Capture the cell that displays the provided text and extract its (X, Y) central coordinate. 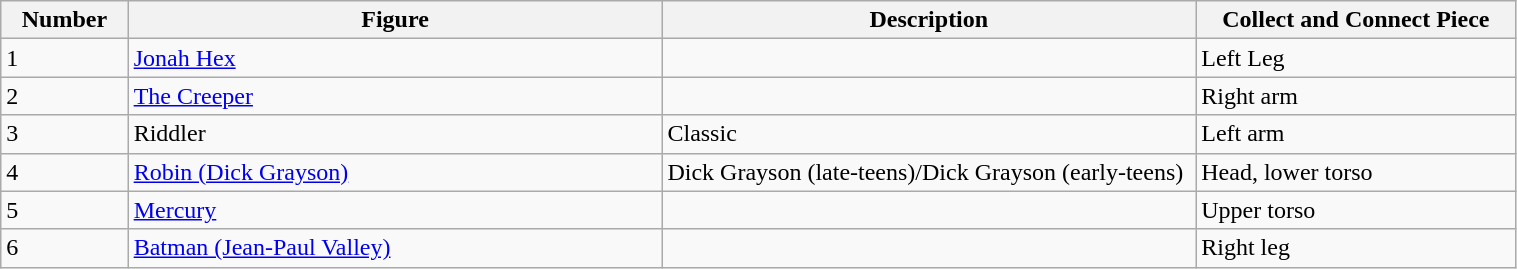
Batman (Jean-Paul Valley) (395, 248)
Figure (395, 20)
Right arm (1356, 96)
2 (64, 96)
Left arm (1356, 134)
Jonah Hex (395, 58)
Right leg (1356, 248)
Number (64, 20)
Left Leg (1356, 58)
Mercury (395, 210)
3 (64, 134)
5 (64, 210)
Robin (Dick Grayson) (395, 172)
Description (929, 20)
Riddler (395, 134)
The Creeper (395, 96)
6 (64, 248)
Head, lower torso (1356, 172)
Collect and Connect Piece (1356, 20)
4 (64, 172)
1 (64, 58)
Classic (929, 134)
Dick Grayson (late-teens)/Dick Grayson (early-teens) (929, 172)
Upper torso (1356, 210)
